Provide the (x, y) coordinate of the cell's center where the given text is located.  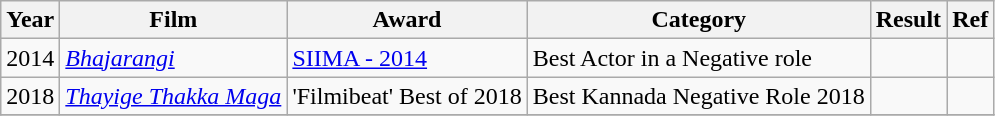
Bhajarangi (174, 58)
Best Kannada Negative Role 2018 (698, 96)
Film (174, 20)
Best Actor in a Negative role (698, 58)
SIIMA - 2014 (407, 58)
Thayige Thakka Maga (174, 96)
Category (698, 20)
Result (908, 20)
'Filmibeat' Best of 2018 (407, 96)
Year (30, 20)
2018 (30, 96)
2014 (30, 58)
Award (407, 20)
Ref (970, 20)
